Extract the [x, y] coordinate from the center of the cell holding the provided text.  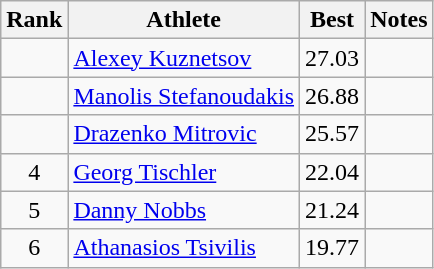
Best [332, 20]
25.57 [332, 134]
Manolis Stefanoudakis [184, 96]
27.03 [332, 58]
19.77 [332, 248]
4 [34, 172]
21.24 [332, 210]
22.04 [332, 172]
Rank [34, 20]
Athlete [184, 20]
Drazenko Mitrovic [184, 134]
Alexey Kuznetsov [184, 58]
Danny Nobbs [184, 210]
Athanasios Tsivilis [184, 248]
Georg Tischler [184, 172]
6 [34, 248]
Notes [399, 20]
26.88 [332, 96]
5 [34, 210]
